From the cell containing the given text, extract its center point as (X, Y) coordinate. 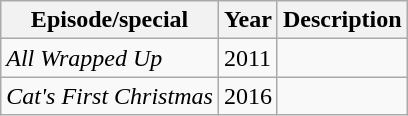
Year (248, 20)
All Wrapped Up (110, 58)
Episode/special (110, 20)
2016 (248, 96)
Cat's First Christmas (110, 96)
Description (342, 20)
2011 (248, 58)
